Locate the cell with the specified text and output its (x, y) center coordinate. 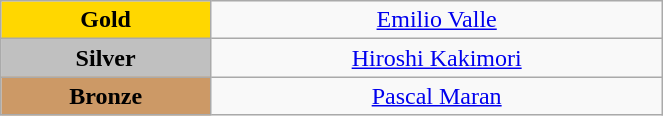
Hiroshi Kakimori (436, 58)
Silver (106, 58)
Bronze (106, 96)
Gold (106, 20)
Emilio Valle (436, 20)
Pascal Maran (436, 96)
